Determine the [x, y] coordinate at the center of the cell enclosing the given text.  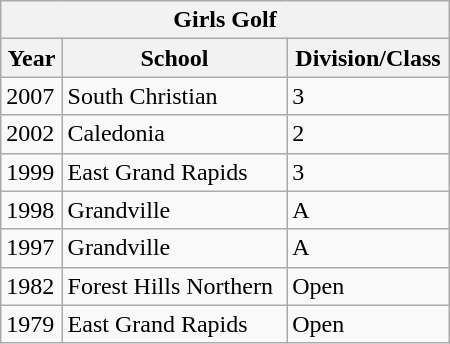
Division/Class [368, 58]
Caledonia [174, 134]
2007 [32, 96]
2 [368, 134]
1979 [32, 324]
2002 [32, 134]
1997 [32, 248]
School [174, 58]
Forest Hills Northern [174, 286]
1998 [32, 210]
1999 [32, 172]
South Christian [174, 96]
Girls Golf [225, 20]
1982 [32, 286]
Year [32, 58]
